Provide the [x, y] coordinate of the cell's center where the given text is located.  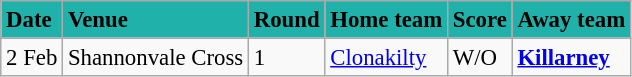
Date [32, 19]
Round [286, 19]
Shannonvale Cross [156, 57]
Score [480, 19]
Away team [571, 19]
2 Feb [32, 57]
Clonakilty [386, 57]
Home team [386, 19]
Killarney [571, 57]
W/O [480, 57]
1 [286, 57]
Venue [156, 19]
